For the text-containing cell, return its midpoint in [X, Y] coordinate format. 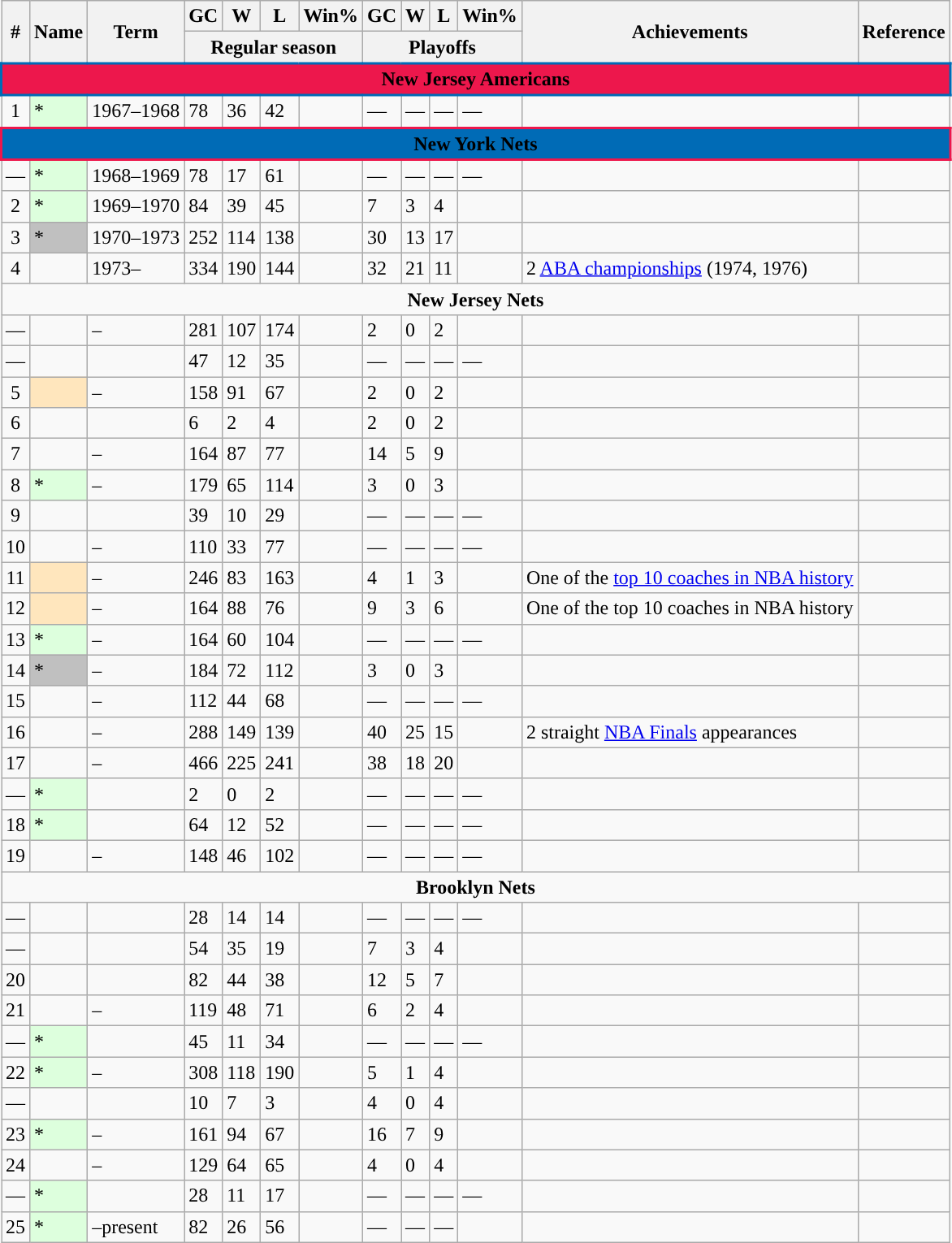
36 [242, 111]
New York Nets [476, 144]
288 [203, 732]
Brooklyn Nets [476, 886]
2 straight NBA Finals appearances [690, 732]
158 [203, 392]
144 [279, 268]
174 [279, 330]
334 [203, 268]
Playoffs [443, 47]
466 [203, 763]
179 [203, 485]
91 [242, 392]
1968–1969 [136, 175]
32 [382, 268]
139 [279, 732]
308 [203, 1072]
129 [203, 1165]
48 [242, 1011]
102 [279, 855]
87 [242, 454]
26 [242, 1227]
52 [279, 825]
76 [279, 609]
83 [242, 578]
68 [279, 701]
33 [242, 547]
Achievements [690, 32]
8 [16, 485]
72 [242, 670]
61 [279, 175]
119 [203, 1011]
118 [242, 1072]
23 [16, 1134]
34 [279, 1042]
1969–1970 [136, 206]
42 [279, 111]
29 [279, 516]
161 [203, 1134]
1967–1968 [136, 111]
47 [203, 361]
163 [279, 578]
Reference [903, 32]
1970–1973 [136, 237]
88 [242, 609]
1973– [136, 268]
30 [382, 237]
New Jersey Americans [476, 80]
84 [203, 206]
241 [279, 763]
225 [242, 763]
110 [203, 547]
94 [242, 1134]
Regular season [274, 47]
Term [136, 32]
252 [203, 237]
Name [58, 32]
2 ABA championships (1974, 1976) [690, 268]
246 [203, 578]
22 [16, 1072]
# [16, 32]
40 [382, 732]
138 [279, 237]
184 [203, 670]
107 [242, 330]
–present [136, 1227]
104 [279, 639]
149 [242, 732]
281 [203, 330]
60 [242, 639]
56 [279, 1227]
54 [203, 949]
46 [242, 855]
24 [16, 1165]
148 [203, 855]
New Jersey Nets [476, 299]
71 [279, 1011]
